Locate the cell with the specified text and output its (x, y) center coordinate. 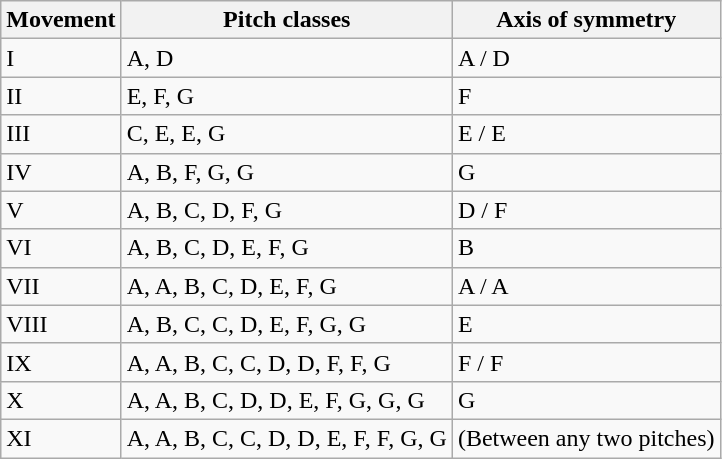
A, A, B, C, C, D, D, F, F, G (286, 362)
(Between any two pitches) (586, 438)
A / A (586, 286)
E / E (586, 134)
A, B, C, D, E, F, G (286, 248)
D / F (586, 210)
XI (61, 438)
A, A, B, C, D, D, E, F, G, G, G (286, 400)
IX (61, 362)
F (586, 96)
A / D (586, 58)
A, D (286, 58)
E, F, G (286, 96)
A, A, B, C, D, E, F, G (286, 286)
II (61, 96)
VI (61, 248)
VIII (61, 324)
V (61, 210)
C, E, E, G (286, 134)
B (586, 248)
A, A, B, C, C, D, D, E, F, F, G, G (286, 438)
F / F (586, 362)
Movement (61, 20)
E (586, 324)
X (61, 400)
I (61, 58)
A, B, C, C, D, E, F, G, G (286, 324)
A, B, C, D, F, G (286, 210)
IV (61, 172)
Pitch classes (286, 20)
A, B, F, G, G (286, 172)
Axis of symmetry (586, 20)
III (61, 134)
VII (61, 286)
